Find where the given text appears and provide that cell's center as [X, Y] coordinate. 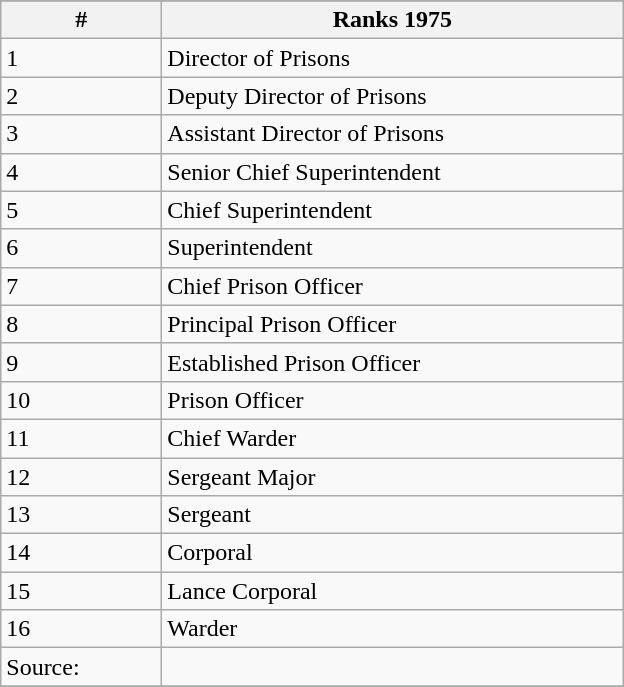
8 [82, 324]
Established Prison Officer [392, 362]
Deputy Director of Prisons [392, 96]
4 [82, 172]
10 [82, 400]
Senior Chief Superintendent [392, 172]
Chief Warder [392, 438]
7 [82, 286]
3 [82, 134]
Assistant Director of Prisons [392, 134]
Source: [82, 667]
Corporal [392, 553]
15 [82, 591]
Ranks 1975 [392, 20]
Warder [392, 629]
13 [82, 515]
Chief Superintendent [392, 210]
16 [82, 629]
# [82, 20]
Sergeant [392, 515]
2 [82, 96]
Lance Corporal [392, 591]
Director of Prisons [392, 58]
11 [82, 438]
Principal Prison Officer [392, 324]
Prison Officer [392, 400]
1 [82, 58]
14 [82, 553]
12 [82, 477]
Sergeant Major [392, 477]
9 [82, 362]
5 [82, 210]
Superintendent [392, 248]
6 [82, 248]
Chief Prison Officer [392, 286]
